Provide the [x, y] coordinate of the cell's center where the given text is located.  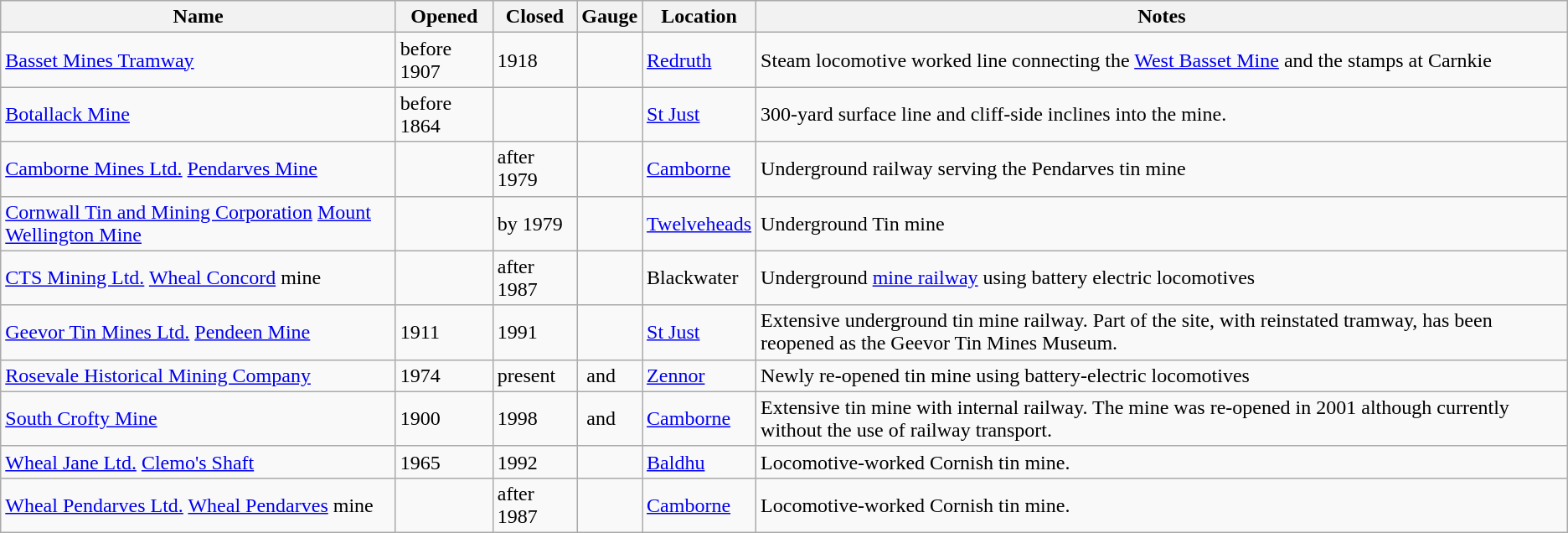
Twelveheads [699, 223]
Closed [534, 17]
1965 [444, 462]
Geevor Tin Mines Ltd. Pendeen Mine [199, 332]
Steam locomotive worked line connecting the West Basset Mine and the stamps at Carnkie [1163, 60]
1992 [534, 462]
1900 [444, 419]
1998 [534, 419]
Wheal Pendarves Ltd. Wheal Pendarves mine [199, 505]
Location [699, 17]
before 1907 [444, 60]
before 1864 [444, 114]
1918 [534, 60]
Rosevale Historical Mining Company [199, 375]
Cornwall Tin and Mining Corporation Mount Wellington Mine [199, 223]
Underground railway serving the Pendarves tin mine [1163, 169]
300-yard surface line and cliff-side inclines into the mine. [1163, 114]
South Crofty Mine [199, 419]
by 1979 [534, 223]
Blackwater [699, 278]
1974 [444, 375]
1991 [534, 332]
Botallack Mine [199, 114]
Underground Tin mine [1163, 223]
Basset Mines Tramway [199, 60]
Wheal Jane Ltd. Clemo's Shaft [199, 462]
Newly re-opened tin mine using battery-electric locomotives [1163, 375]
1911 [444, 332]
Camborne Mines Ltd. Pendarves Mine [199, 169]
Extensive tin mine with internal railway. The mine was re-opened in 2001 although currently without the use of railway transport. [1163, 419]
Name [199, 17]
Underground mine railway using battery electric locomotives [1163, 278]
Redruth [699, 60]
after 1979 [534, 169]
Opened [444, 17]
Baldhu [699, 462]
Extensive underground tin mine railway. Part of the site, with reinstated tramway, has been reopened as the Geevor Tin Mines Museum. [1163, 332]
Notes [1163, 17]
Gauge [610, 17]
Zennor [699, 375]
CTS Mining Ltd. Wheal Concord mine [199, 278]
present [534, 375]
